For the text-containing cell, return its midpoint in [x, y] coordinate format. 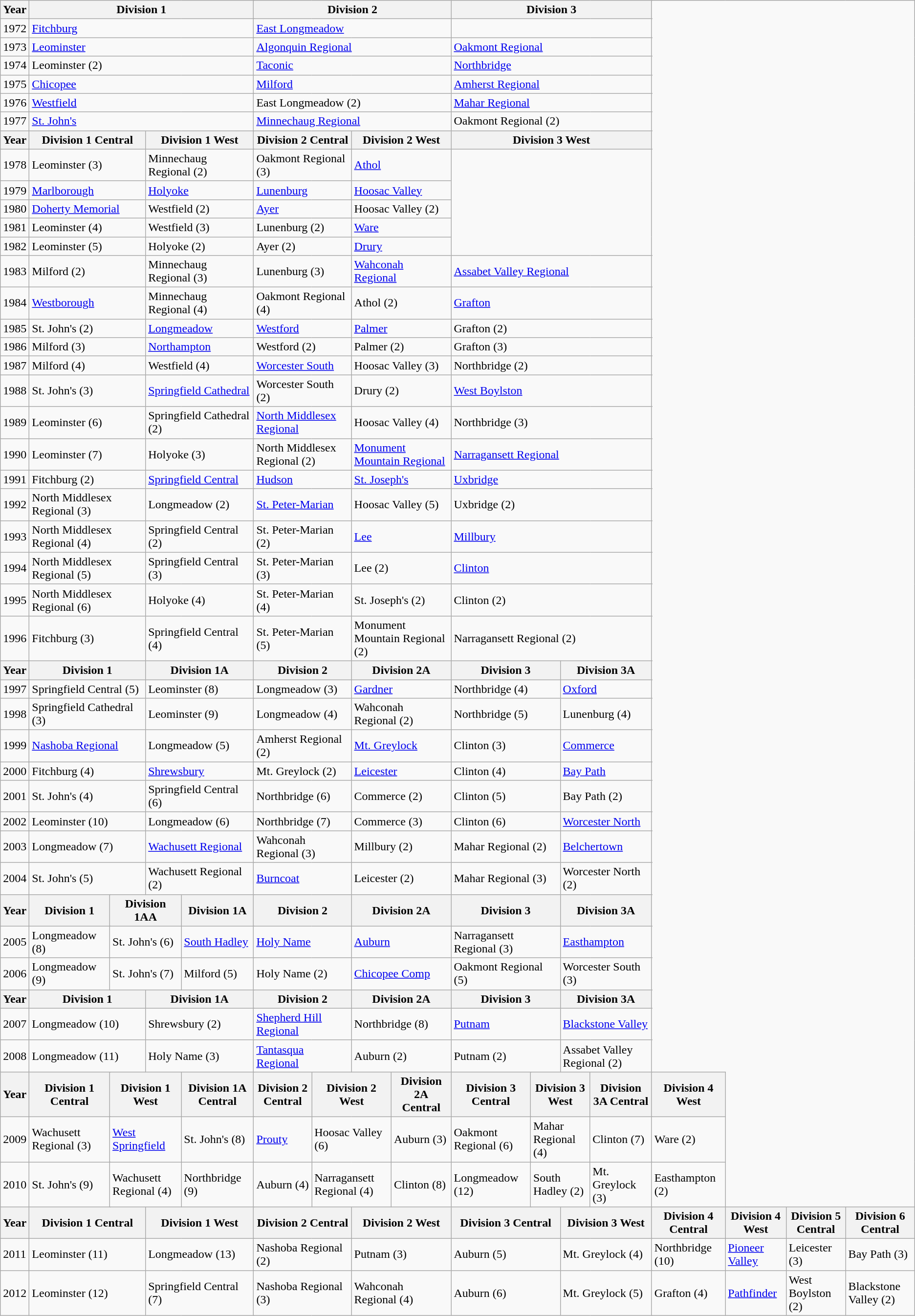
Leicester (2) [401, 879]
Springfield Cathedral [199, 391]
Leominster (3) [87, 165]
Milford (3) [87, 347]
Oxford [606, 689]
Nashoba Regional (2) [303, 1255]
St. John's (5) [87, 879]
Northbridge (4) [505, 689]
Narragansett Regional (2) [551, 638]
Northbridge (9) [218, 1185]
Springfield Central (3) [199, 568]
Hoosac Valley [401, 190]
East Longmeadow (2) [352, 103]
1990 [15, 454]
1982 [15, 246]
2007 [15, 1024]
Division 1A Central [218, 1094]
Leominster [142, 47]
Springfield Central [199, 479]
Longmeadow (11) [87, 1056]
Nashoba Regional [87, 746]
Commerce (2) [401, 797]
St. Peter-Marian (5) [303, 638]
Drury (2) [401, 391]
Wachusett Regional (4) [146, 1185]
Minnechaug Regional [352, 121]
Grafton [551, 303]
South Hadley [218, 942]
Oakmont Regional [551, 47]
1994 [15, 568]
Shrewsbury [199, 771]
2011 [15, 1255]
Springfield Cathedral (2) [199, 422]
North Middlesex Regional [303, 422]
Leominster (8) [199, 689]
1978 [15, 165]
Clinton (5) [505, 797]
Algonquin Regional [352, 47]
Westfield (2) [199, 209]
St. John's (4) [87, 797]
Drury [401, 246]
Uxbridge [551, 479]
Oakmont Regional (6) [491, 1139]
Leominster (11) [87, 1255]
2000 [15, 771]
Auburn (4) [283, 1185]
Mahar Regional (2) [505, 846]
Wahconah Regional (3) [303, 846]
Clinton (4) [505, 771]
Auburn (5) [505, 1255]
Putnam (2) [505, 1056]
St. John's (7) [146, 973]
St. Peter-Marian (3) [303, 568]
Mahar Regional (3) [505, 879]
2003 [15, 846]
North Middlesex Regional (2) [303, 454]
Fitchburg (2) [87, 479]
Clinton (7) [621, 1139]
Milford (4) [87, 366]
Northbridge (7) [303, 821]
Westfield [142, 103]
Athol [401, 165]
Division 3A Central [621, 1094]
Westborough [87, 303]
Commerce [606, 746]
Milford (2) [87, 272]
Auburn (6) [505, 1293]
Leominster (12) [87, 1293]
Lee (2) [401, 568]
Wahconah Regional [401, 272]
Oakmont Regional (5) [505, 973]
Oakmont Regional (2) [551, 121]
Mt. Greylock (2) [303, 771]
Millbury (2) [401, 846]
2008 [15, 1056]
Division 4 Central [688, 1223]
Narragansett Regional [551, 454]
St. John's (3) [87, 391]
Oakmont Regional (3) [303, 165]
Northbridge (6) [303, 797]
Leominster (10) [87, 821]
Ware (2) [688, 1139]
Narragansett Regional (4) [352, 1185]
East Longmeadow [352, 28]
Millbury [551, 537]
Ayer [303, 209]
Lunenburg (2) [303, 227]
Mt. Greylock [401, 746]
Minnechaug Regional (4) [199, 303]
Leicester [401, 771]
St. Peter-Marian (4) [303, 600]
Springfield Central (6) [199, 797]
2012 [15, 1293]
Fitchburg (3) [87, 638]
1986 [15, 347]
1972 [15, 28]
2006 [15, 973]
Springfield Cathedral (3) [87, 714]
Minnechaug Regional (2) [199, 165]
Putnam (3) [401, 1255]
1977 [15, 121]
Northbridge (5) [505, 714]
1973 [15, 47]
Milford (5) [218, 973]
1991 [15, 479]
Division 1AA [146, 910]
1996 [15, 638]
Burncoat [303, 879]
1985 [15, 328]
Springfield Central (5) [87, 689]
Easthampton [606, 942]
Shrewsbury (2) [199, 1024]
Longmeadow [199, 328]
Leominster (4) [87, 227]
North Middlesex Regional (3) [87, 504]
Clinton [551, 568]
Leominster (6) [87, 422]
1998 [15, 714]
St. John's (8) [218, 1139]
Wachusett Regional (2) [199, 879]
Assabet Valley Regional (2) [606, 1056]
North Middlesex Regional (6) [87, 600]
1999 [15, 746]
Tantasqua Regional [303, 1056]
Holy Name [303, 942]
Bay Path (2) [606, 797]
Narragansett Regional (3) [505, 942]
1974 [15, 65]
Leicester (3) [816, 1255]
2009 [15, 1139]
Auburn (2) [401, 1056]
Nashoba Regional (3) [303, 1293]
Mt. Greylock (4) [606, 1255]
1983 [15, 272]
Shepherd Hill Regional [303, 1024]
South Hadley (2) [560, 1185]
Holyoke (2) [199, 246]
Holy Name (3) [199, 1056]
Leominster (7) [87, 454]
Grafton (3) [551, 347]
Hoosac Valley (4) [401, 422]
1975 [15, 84]
St. John's (2) [87, 328]
Palmer [401, 328]
Prouty [283, 1139]
Oakmont Regional (4) [303, 303]
1989 [15, 422]
Minnechaug Regional (3) [199, 272]
Mt. Greylock (5) [606, 1293]
Assabet Valley Regional [551, 272]
Grafton (2) [551, 328]
Easthampton (2) [688, 1185]
Westford [303, 328]
1995 [15, 600]
Division 5 Central [816, 1223]
Taconic [352, 65]
Worcester South [303, 366]
Clinton (6) [505, 821]
Division 6 Central [880, 1223]
Lunenburg (3) [303, 272]
Worcester South (2) [303, 391]
Lee [401, 537]
Leominster (5) [87, 246]
1988 [15, 391]
Wachusett Regional (3) [69, 1139]
Westfield (3) [199, 227]
1981 [15, 227]
Chicopee Comp [401, 973]
Westford (2) [303, 347]
Milford [352, 84]
Ware [401, 227]
Mahar Regional [551, 103]
Wahconah Regional (4) [401, 1293]
Springfield Central (7) [199, 1293]
1976 [15, 103]
St. Joseph's (2) [401, 600]
Marlborough [87, 190]
Holyoke (4) [199, 600]
Wahconah Regional (2) [401, 714]
Amherst Regional [551, 84]
Clinton (8) [421, 1185]
Monument Mountain Regional (2) [401, 638]
Hoosac Valley (3) [401, 366]
Hoosac Valley (5) [401, 504]
Northampton [199, 347]
West Boylston (2) [816, 1293]
2010 [15, 1185]
Springfield Central (4) [199, 638]
Auburn (3) [421, 1139]
Fitchburg (4) [87, 771]
St. John's [142, 121]
St. Joseph's [401, 479]
Gardner [401, 689]
North Middlesex Regional (5) [87, 568]
Longmeadow (7) [87, 846]
1980 [15, 209]
Grafton (4) [688, 1293]
Hudson [303, 479]
Lunenburg [303, 190]
1984 [15, 303]
Worcester North [606, 821]
Longmeadow (12) [491, 1185]
Palmer (2) [401, 347]
Mt. Greylock (3) [621, 1185]
Hoosac Valley (6) [352, 1139]
St. John's (6) [146, 942]
Northbridge (2) [551, 366]
Auburn [401, 942]
Northbridge [551, 65]
Monument Mountain Regional [401, 454]
Springfield Central (2) [199, 537]
St. John's (9) [69, 1185]
Longmeadow (4) [303, 714]
Holyoke (3) [199, 454]
Longmeadow (13) [199, 1255]
Worcester South (3) [606, 973]
2004 [15, 879]
2005 [15, 942]
2001 [15, 797]
Clinton (3) [505, 746]
Leominster (2) [142, 65]
Doherty Memorial [87, 209]
Blackstone Valley [606, 1024]
1987 [15, 366]
Northbridge (8) [401, 1024]
Pathfinder [756, 1293]
Worcester North (2) [606, 879]
Longmeadow (3) [303, 689]
Fitchburg [142, 28]
Wachusett Regional [199, 846]
Hoosac Valley (2) [401, 209]
Commerce (3) [401, 821]
St. Peter-Marian (2) [303, 537]
Clinton (2) [551, 600]
Longmeadow (5) [199, 746]
Westfield (4) [199, 366]
1979 [15, 190]
Northbridge (10) [688, 1255]
St. Peter-Marian [303, 504]
Bay Path [606, 771]
Pioneer Valley [756, 1255]
Longmeadow (6) [199, 821]
Longmeadow (10) [87, 1024]
Mahar Regional (4) [560, 1139]
Amherst Regional (2) [303, 746]
West Springfield [146, 1139]
1992 [15, 504]
Chicopee [142, 84]
2002 [15, 821]
Belchertown [606, 846]
Blackstone Valley (2) [880, 1293]
Leominster (9) [199, 714]
Ayer (2) [303, 246]
Bay Path (3) [880, 1255]
1997 [15, 689]
Northbridge (3) [551, 422]
Longmeadow (8) [69, 942]
Lunenburg (4) [606, 714]
Longmeadow (9) [69, 973]
Division 2A Central [421, 1094]
Holy Name (2) [303, 973]
1993 [15, 537]
Uxbridge (2) [551, 504]
Putnam [505, 1024]
Athol (2) [401, 303]
North Middlesex Regional (4) [87, 537]
West Boylston [551, 391]
Holyoke [199, 190]
Longmeadow (2) [199, 504]
